From the cell containing the given text, extract its center point as (X, Y) coordinate. 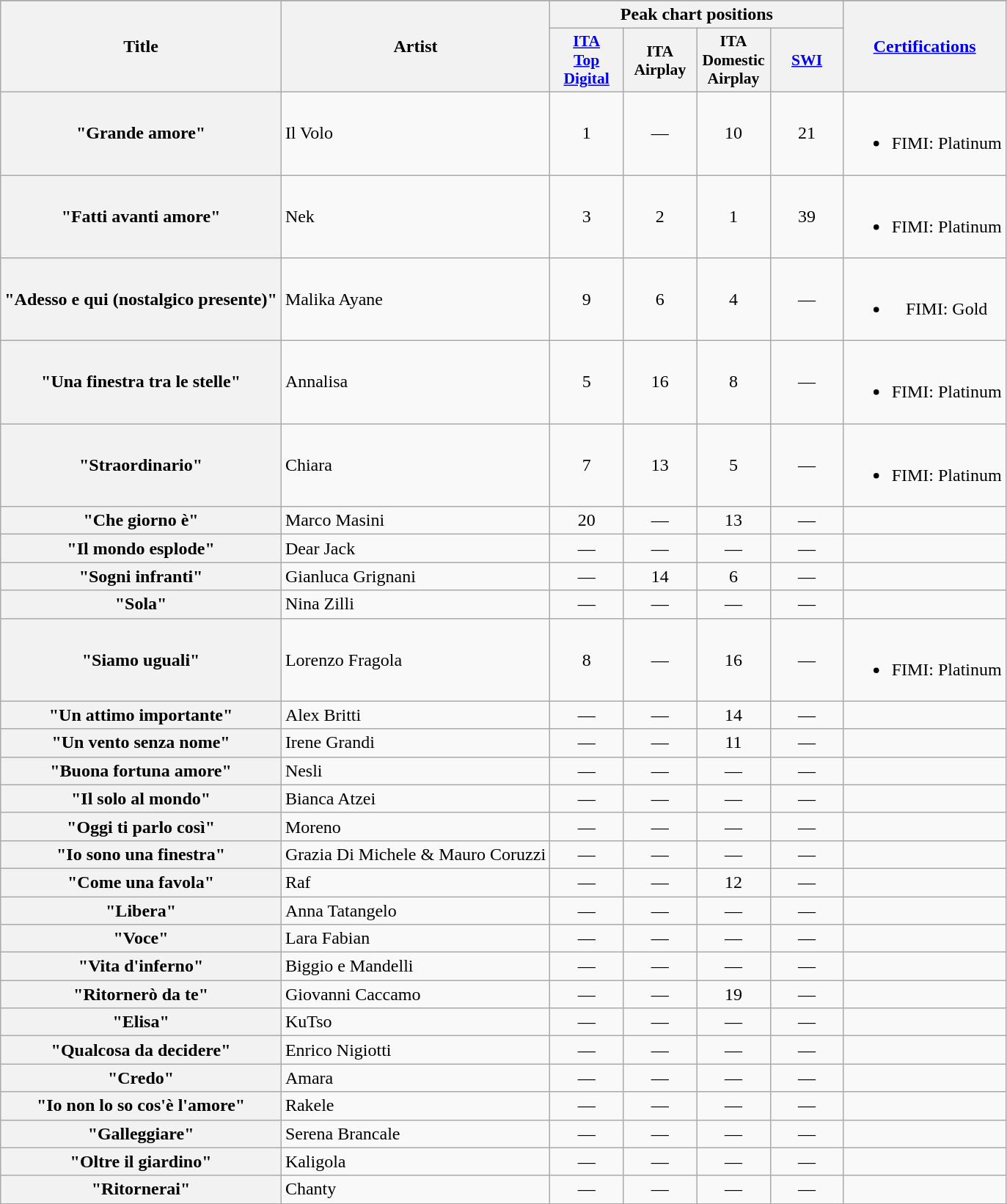
"Oltre il giardino" (141, 1161)
SWI (807, 60)
Annalisa (415, 383)
Nina Zilli (415, 604)
Serena Brancale (415, 1134)
"Che giorno è" (141, 521)
Anna Tatangelo (415, 910)
2 (660, 216)
"Io sono una finestra" (141, 854)
ITAAirplay (660, 60)
Kaligola (415, 1161)
Dear Jack (415, 548)
39 (807, 216)
"Libera" (141, 910)
Gianluca Grignani (415, 576)
Giovanni Caccamo (415, 994)
Moreno (415, 826)
"Vita d'inferno" (141, 966)
"Sogni infranti" (141, 576)
Lorenzo Fragola (415, 660)
10 (733, 133)
Peak chart positions (697, 15)
"Ritornerai" (141, 1189)
3 (587, 216)
"Siamo uguali" (141, 660)
Enrico Nigiotti (415, 1050)
"Io non lo so cos'è l'amore" (141, 1106)
"Voce" (141, 939)
KuTso (415, 1022)
"Oggi ti parlo così" (141, 826)
Nesli (415, 771)
"Elisa" (141, 1022)
Rakele (415, 1106)
Irene Grandi (415, 743)
"Credo" (141, 1078)
"Un vento senza nome" (141, 743)
ITADomesticAirplay (733, 60)
4 (733, 299)
ITATopDigital (587, 60)
Chiara (415, 465)
FIMI: Gold (924, 299)
19 (733, 994)
"Galleggiare" (141, 1134)
12 (733, 882)
Raf (415, 882)
21 (807, 133)
7 (587, 465)
Lara Fabian (415, 939)
Amara (415, 1078)
"Ritornerò da te" (141, 994)
"Buona fortuna amore" (141, 771)
Grazia Di Michele & Mauro Coruzzi (415, 854)
Alex Britti (415, 715)
"Adesso e qui (nostalgico presente)" (141, 299)
Title (141, 47)
11 (733, 743)
Artist (415, 47)
Il Volo (415, 133)
Marco Masini (415, 521)
Certifications (924, 47)
Malika Ayane (415, 299)
"Come una favola" (141, 882)
20 (587, 521)
"Il mondo esplode" (141, 548)
Biggio e Mandelli (415, 966)
"Il solo al mondo" (141, 799)
"Sola" (141, 604)
"Straordinario" (141, 465)
Bianca Atzei (415, 799)
"Fatti avanti amore" (141, 216)
"Grande amore" (141, 133)
Chanty (415, 1189)
Nek (415, 216)
"Una finestra tra le stelle" (141, 383)
9 (587, 299)
"Un attimo importante" (141, 715)
"Qualcosa da decidere" (141, 1050)
